Detect which cell encompasses the target text, then output its [X, Y] center coordinate. 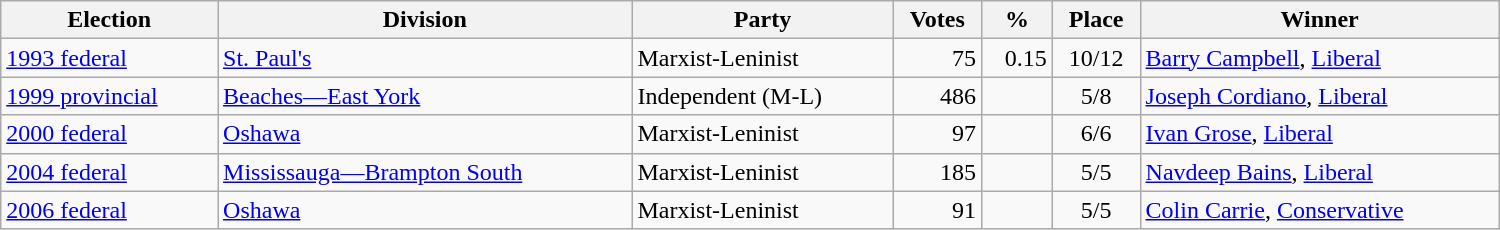
2006 federal [110, 210]
Place [1096, 20]
Barry Campbell, Liberal [1320, 58]
91 [937, 210]
Winner [1320, 20]
% [1016, 20]
486 [937, 96]
75 [937, 58]
6/6 [1096, 134]
Navdeep Bains, Liberal [1320, 172]
Mississauga—Brampton South [425, 172]
Joseph Cordiano, Liberal [1320, 96]
2004 federal [110, 172]
Election [110, 20]
St. Paul's [425, 58]
1999 provincial [110, 96]
Votes [937, 20]
2000 federal [110, 134]
Division [425, 20]
Colin Carrie, Conservative [1320, 210]
185 [937, 172]
Beaches—East York [425, 96]
0.15 [1016, 58]
10/12 [1096, 58]
97 [937, 134]
5/8 [1096, 96]
Independent (M-L) [762, 96]
Ivan Grose, Liberal [1320, 134]
Party [762, 20]
1993 federal [110, 58]
